Pinpoint the cell where the given text exists, returning its (x, y) midpoint coordinate. 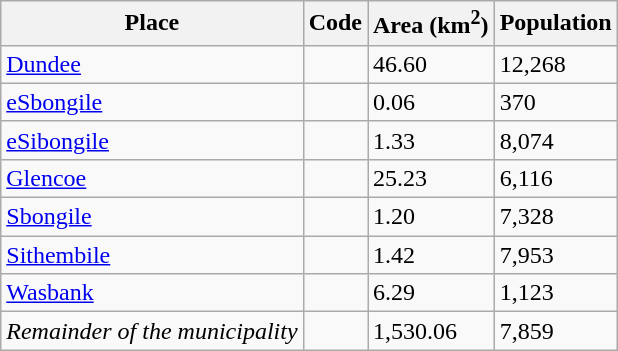
370 (556, 102)
Sithembile (152, 255)
1,530.06 (432, 331)
7,859 (556, 331)
25.23 (432, 178)
Population (556, 24)
1,123 (556, 293)
Sbongile (152, 217)
Place (152, 24)
1.20 (432, 217)
7,328 (556, 217)
Glencoe (152, 178)
Area (km2) (432, 24)
eSibongile (152, 140)
Wasbank (152, 293)
8,074 (556, 140)
Dundee (152, 64)
6.29 (432, 293)
Remainder of the municipality (152, 331)
7,953 (556, 255)
1.42 (432, 255)
1.33 (432, 140)
6,116 (556, 178)
eSbongile (152, 102)
Code (335, 24)
12,268 (556, 64)
0.06 (432, 102)
46.60 (432, 64)
